Capture the cell that displays the provided text and extract its [x, y] central coordinate. 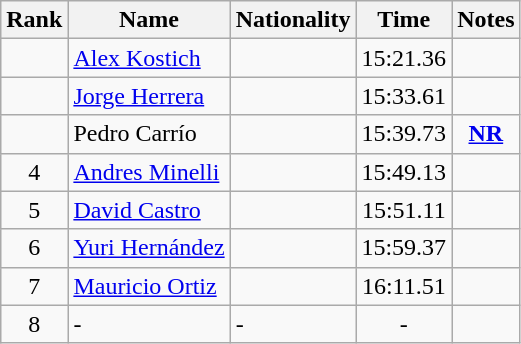
Yuri Hernández [149, 248]
15:39.73 [404, 134]
Nationality [293, 20]
5 [34, 210]
Alex Kostich [149, 58]
15:33.61 [404, 96]
Notes [486, 20]
Andres Minelli [149, 172]
NR [486, 134]
Jorge Herrera [149, 96]
7 [34, 286]
Name [149, 20]
15:51.11 [404, 210]
Mauricio Ortiz [149, 286]
16:11.51 [404, 286]
15:49.13 [404, 172]
8 [34, 324]
4 [34, 172]
David Castro [149, 210]
Time [404, 20]
15:59.37 [404, 248]
Rank [34, 20]
6 [34, 248]
15:21.36 [404, 58]
Pedro Carrío [149, 134]
